Return the (X, Y) coordinate for the center point of the cell that contains the specified text.  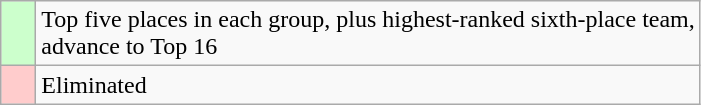
Eliminated (368, 85)
Top five places in each group, plus highest-ranked sixth-place team,advance to Top 16 (368, 34)
